Locate the cell with the specified text and output its (X, Y) center coordinate. 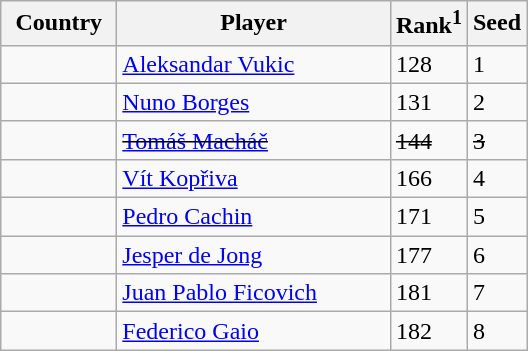
144 (428, 140)
171 (428, 217)
6 (496, 255)
Rank1 (428, 24)
7 (496, 293)
Aleksandar Vukic (254, 64)
Jesper de Jong (254, 255)
Player (254, 24)
Pedro Cachin (254, 217)
3 (496, 140)
4 (496, 178)
Federico Gaio (254, 331)
166 (428, 178)
181 (428, 293)
Nuno Borges (254, 102)
Seed (496, 24)
Juan Pablo Ficovich (254, 293)
128 (428, 64)
1 (496, 64)
Country (59, 24)
177 (428, 255)
2 (496, 102)
131 (428, 102)
5 (496, 217)
Vít Kopřiva (254, 178)
8 (496, 331)
Tomáš Macháč (254, 140)
182 (428, 331)
